Extract the [X, Y] coordinate from the center of the cell holding the provided text.  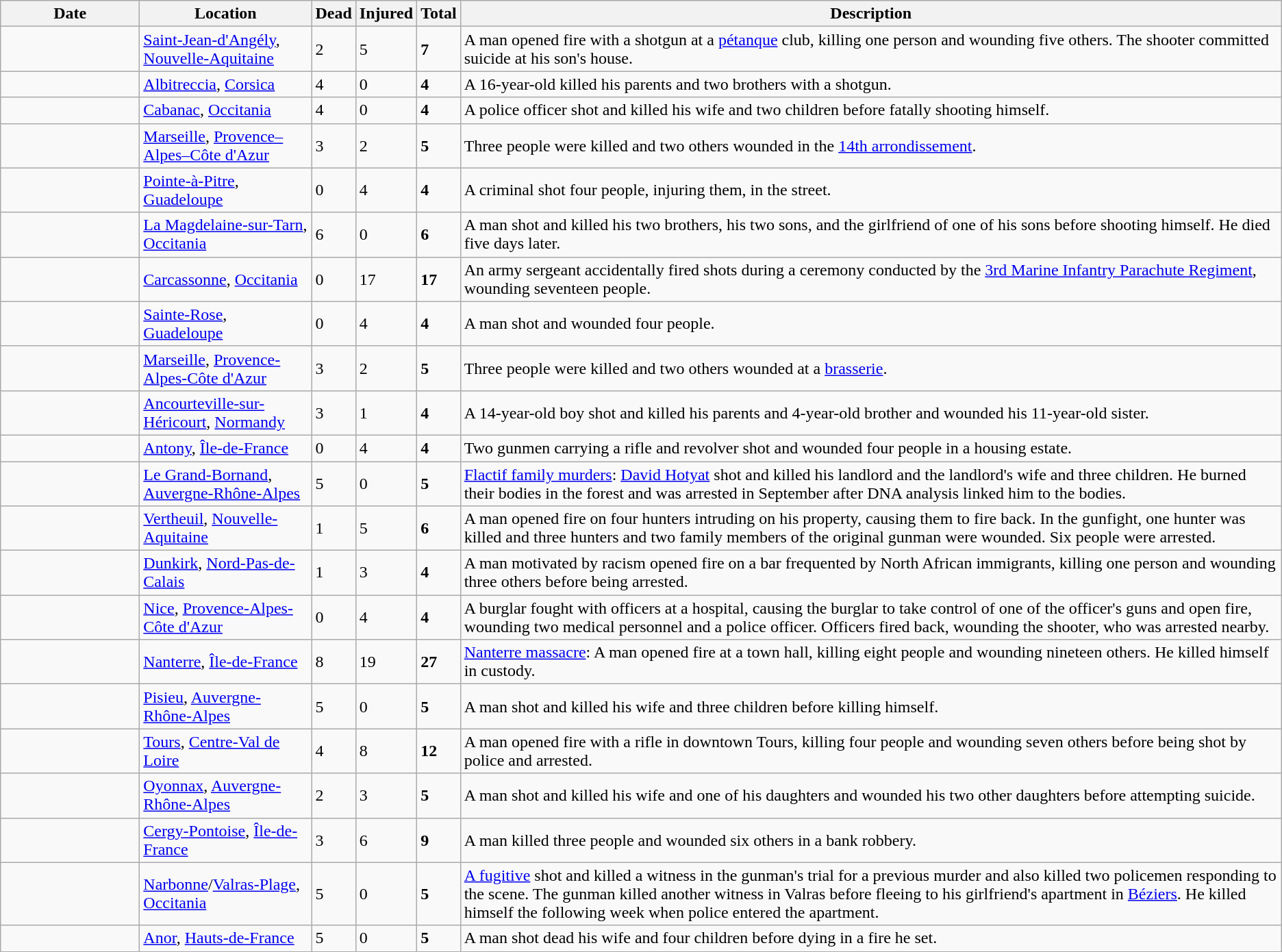
A man opened fire with a shotgun at a pétanque club, killing one person and wounding five others. The shooter committed suicide at his son's house. [871, 49]
A man shot and wounded four people. [871, 323]
Nanterre, Île-de-France [226, 662]
Narbonne/Valras-Plage, Occitania [226, 894]
A man shot and killed his wife and one of his daughters and wounded his two other daughters before attempting suicide. [871, 796]
A man shot dead his wife and four children before dying in a fire he set. [871, 938]
Date [70, 14]
Oyonnax, Auvergne-Rhône-Alpes [226, 796]
9 [439, 840]
Anor, Hauts-de-France [226, 938]
An army sergeant accidentally fired shots during a ceremony conducted by the 3rd Marine Infantry Parachute Regiment, wounding seventeen people. [871, 279]
A police officer shot and killed his wife and two children before fatally shooting himself. [871, 110]
Vertheuil, Nouvelle-Aquitaine [226, 529]
A man shot and killed his two brothers, his two sons, and the girlfriend of one of his sons before shooting himself. He died five days later. [871, 234]
A 14-year-old boy shot and killed his parents and 4-year-old brother and wounded his 11-year-old sister. [871, 412]
Le Grand-Bornand, Auvergne-Rhône-Alpes [226, 484]
Sainte-Rose, Guadeloupe [226, 323]
Two gunmen carrying a rifle and revolver shot and wounded four people in a housing estate. [871, 448]
Nice, Provence-Alpes-Côte d'Azur [226, 618]
Three people were killed and two others wounded at a brasserie. [871, 368]
A man killed three people and wounded six others in a bank robbery. [871, 840]
A criminal shot four people, injuring them, in the street. [871, 190]
7 [439, 49]
Carcassonne, Occitania [226, 279]
Tours, Centre-Val de Loire [226, 751]
12 [439, 751]
Dunkirk, Nord-Pas-de-Calais [226, 573]
Total [439, 14]
Pisieu, Auvergne-Rhône-Alpes [226, 707]
Marseille, Provence-Alpes-Côte d'Azur [226, 368]
Dead [334, 14]
Description [871, 14]
Pointe-à-Pitre, Guadeloupe [226, 190]
Cergy-Pontoise, Île-de-France [226, 840]
Three people were killed and two others wounded in the 14th arrondissement. [871, 145]
19 [386, 662]
Ancourteville-sur-Héricourt, Normandy [226, 412]
27 [439, 662]
Antony, Île-de-France [226, 448]
La Magdelaine-sur-Tarn, Occitania [226, 234]
Saint-Jean-d'Angély, Nouvelle-Aquitaine [226, 49]
Location [226, 14]
Cabanac, Occitania [226, 110]
A 16-year-old killed his parents and two brothers with a shotgun. [871, 84]
Injured [386, 14]
Nanterre massacre: A man opened fire at a town hall, killing eight people and wounding nineteen others. He killed himself in custody. [871, 662]
Marseille, Provence–Alpes–Côte d'Azur [226, 145]
A man opened fire with a rifle in downtown Tours, killing four people and wounding seven others before being shot by police and arrested. [871, 751]
Albitreccia, Corsica [226, 84]
A man shot and killed his wife and three children before killing himself. [871, 707]
